Scan for the cell matching the given text and deliver its [x, y] coordinate at center. 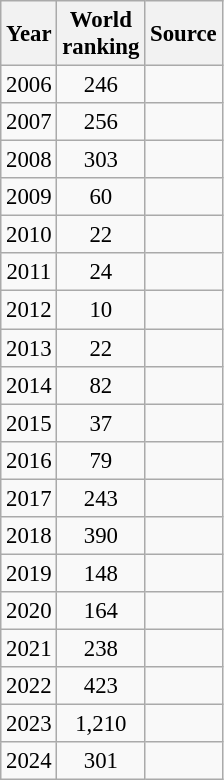
148 [101, 573]
2017 [29, 498]
2010 [29, 235]
2013 [29, 348]
238 [101, 648]
Year [29, 34]
60 [101, 197]
2011 [29, 273]
1,210 [101, 724]
10 [101, 310]
Source [184, 34]
2014 [29, 385]
2015 [29, 423]
256 [101, 122]
243 [101, 498]
2009 [29, 197]
2018 [29, 536]
2006 [29, 85]
2021 [29, 648]
24 [101, 273]
37 [101, 423]
82 [101, 385]
423 [101, 686]
301 [101, 761]
2007 [29, 122]
246 [101, 85]
2022 [29, 686]
2012 [29, 310]
2016 [29, 460]
2024 [29, 761]
164 [101, 611]
2023 [29, 724]
2008 [29, 160]
Worldranking [101, 34]
2019 [29, 573]
390 [101, 536]
2020 [29, 611]
303 [101, 160]
79 [101, 460]
